Extract the [X, Y] coordinate from the center of the cell holding the provided text.  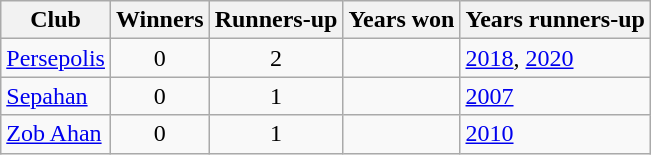
Club [56, 20]
Zob Ahan [56, 134]
2 [276, 58]
Years won [402, 20]
Sepahan [56, 96]
Runners-up [276, 20]
2010 [555, 134]
Persepolis [56, 58]
Years runners-up [555, 20]
2007 [555, 96]
Winners [160, 20]
2018, 2020 [555, 58]
